From the cell containing the given text, extract its center point as (x, y) coordinate. 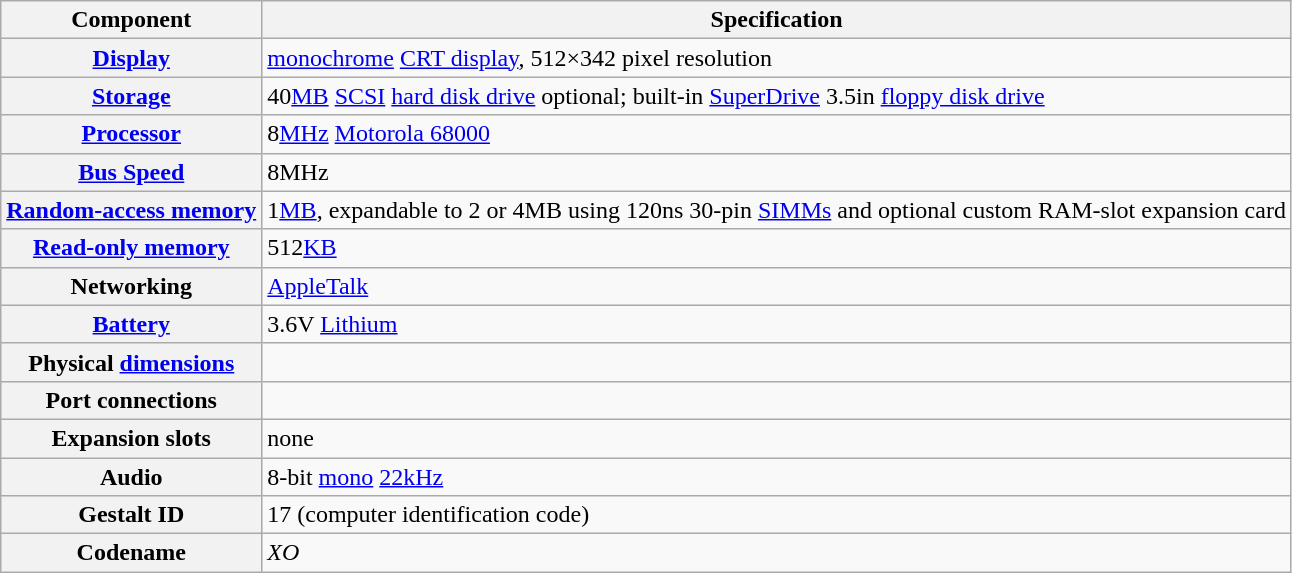
Component (132, 20)
Processor (132, 134)
3.6V Lithium (777, 324)
8-bit mono 22kHz (777, 477)
Networking (132, 286)
monochrome CRT display, 512×342 pixel resolution (777, 58)
Port connections (132, 400)
Codename (132, 553)
Gestalt ID (132, 515)
Expansion slots (132, 438)
Storage (132, 96)
512KB (777, 248)
AppleTalk (777, 286)
40MB SCSI hard disk drive optional; built-in SuperDrive 3.5in floppy disk drive (777, 96)
Bus Speed (132, 172)
Battery (132, 324)
Specification (777, 20)
Audio (132, 477)
Display (132, 58)
8MHz (777, 172)
Random-access memory (132, 210)
1MB, expandable to 2 or 4MB using 120ns 30-pin SIMMs and optional custom RAM-slot expansion card (777, 210)
8MHz Motorola 68000 (777, 134)
none (777, 438)
XO (777, 553)
Physical dimensions (132, 362)
Read-only memory (132, 248)
17 (computer identification code) (777, 515)
